Detect which cell encompasses the target text, then output its [x, y] center coordinate. 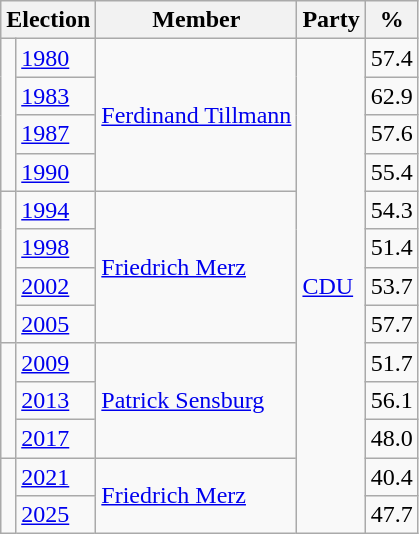
56.1 [392, 400]
51.7 [392, 362]
48.0 [392, 438]
53.7 [392, 286]
57.7 [392, 324]
1990 [56, 172]
40.4 [392, 477]
55.4 [392, 172]
54.3 [392, 210]
1980 [56, 58]
Party [331, 20]
Patrick Sensburg [196, 400]
2025 [56, 515]
2017 [56, 438]
62.9 [392, 96]
1987 [56, 134]
% [392, 20]
1998 [56, 248]
2005 [56, 324]
Election [48, 20]
2013 [56, 400]
47.7 [392, 515]
2009 [56, 362]
Ferdinand Tillmann [196, 115]
1983 [56, 96]
CDU [331, 286]
2021 [56, 477]
57.4 [392, 58]
57.6 [392, 134]
Member [196, 20]
1994 [56, 210]
51.4 [392, 248]
2002 [56, 286]
